Capture the cell that displays the provided text and extract its (X, Y) central coordinate. 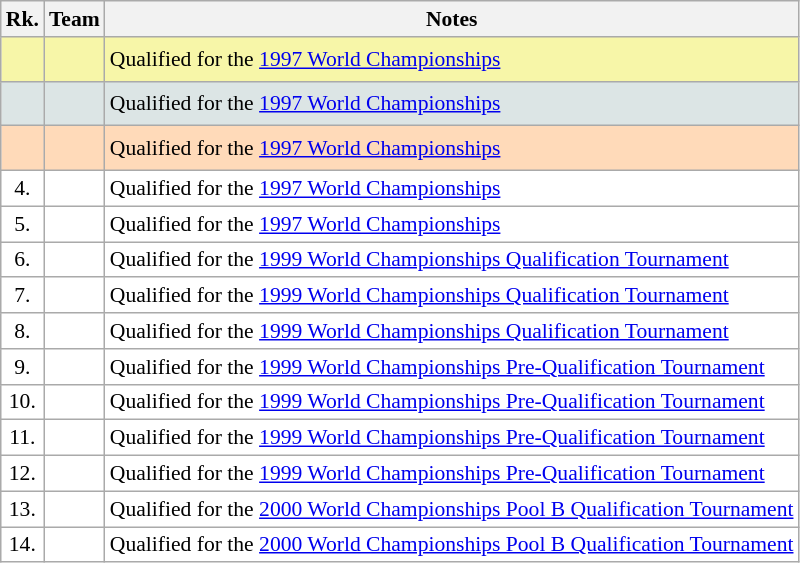
12. (22, 474)
10. (22, 402)
11. (22, 438)
Rk. (22, 19)
Team (74, 19)
6. (22, 260)
5. (22, 224)
Notes (452, 19)
9. (22, 367)
13. (22, 509)
4. (22, 189)
14. (22, 545)
8. (22, 331)
7. (22, 296)
